Return the (x, y) coordinate for the center point of the cell that contains the specified text.  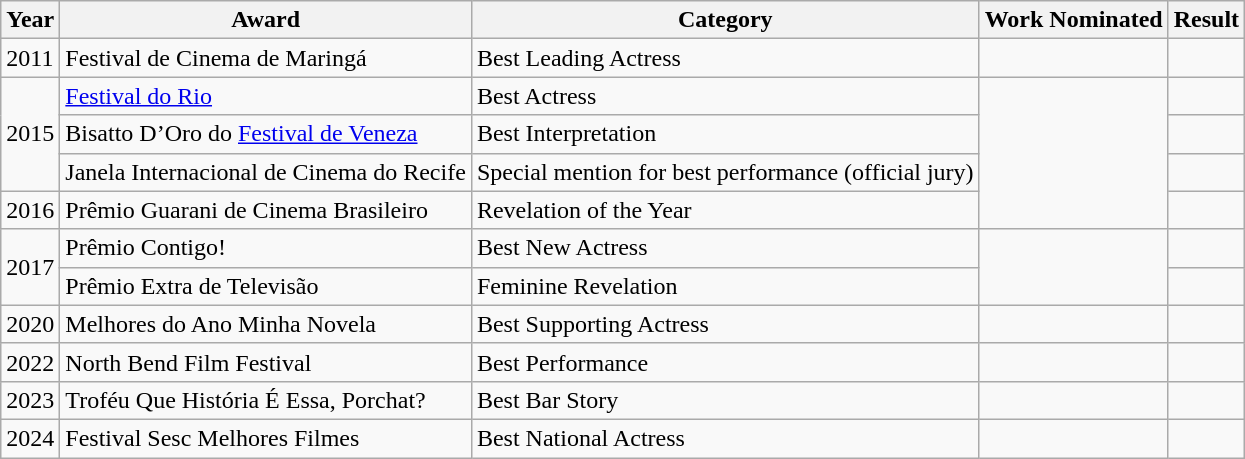
Work Nominated (1074, 20)
Best Leading Actress (725, 58)
2011 (30, 58)
North Bend Film Festival (266, 362)
2023 (30, 400)
Troféu Que História É Essa, Porchat? (266, 400)
Category (725, 20)
Best Actress (725, 96)
Bisatto D’Oro do Festival de Veneza (266, 134)
Festival do Rio (266, 96)
2015 (30, 134)
Best Interpretation (725, 134)
Prêmio Contigo! (266, 248)
Best Bar Story (725, 400)
Feminine Revelation (725, 286)
Best Performance (725, 362)
Year (30, 20)
Best Supporting Actress (725, 324)
Prêmio Extra de Televisão (266, 286)
2016 (30, 210)
Special mention for best performance (official jury) (725, 172)
2017 (30, 267)
Best National Actress (725, 438)
Festival Sesc Melhores Filmes (266, 438)
Result (1206, 20)
Best New Actress (725, 248)
Prêmio Guarani de Cinema Brasileiro (266, 210)
2020 (30, 324)
Janela Internacional de Cinema do Recife (266, 172)
Revelation of the Year (725, 210)
2024 (30, 438)
Melhores do Ano Minha Novela (266, 324)
Festival de Cinema de Maringá (266, 58)
Award (266, 20)
2022 (30, 362)
